From the cell containing the given text, extract its center point as [x, y] coordinate. 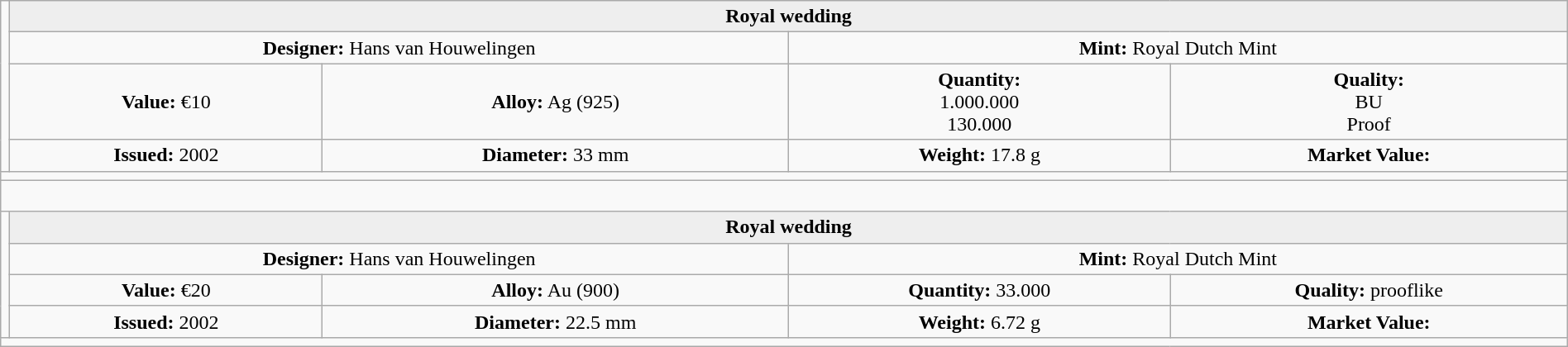
Diameter: 22.5 mm [556, 321]
Weight: 6.72 g [979, 321]
Quality:BU Proof [1369, 102]
Value: €10 [166, 102]
Diameter: 33 mm [556, 155]
Alloy: Au (900) [556, 290]
Alloy: Ag (925) [556, 102]
Quality: prooflike [1369, 290]
Quantity: 33.000 [979, 290]
Value: €20 [166, 290]
Quantity:1.000.000 130.000 [979, 102]
Weight: 17.8 g [979, 155]
